Extract the (x, y) coordinate from the center of the cell holding the provided text.  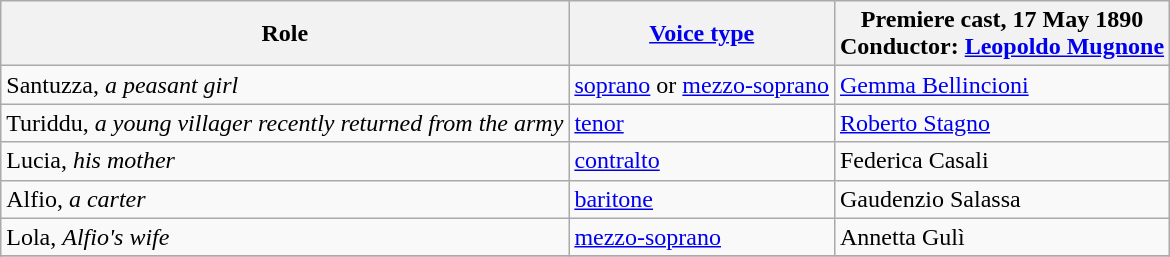
Lucia, his mother (285, 161)
Santuzza, a peasant girl (285, 85)
contralto (702, 161)
Federica Casali (1002, 161)
Premiere cast, 17 May 1890Conductor: Leopoldo Mugnone (1002, 34)
soprano or mezzo-soprano (702, 85)
Role (285, 34)
Lola, Alfio's wife (285, 237)
Gemma Bellincioni (1002, 85)
Annetta Gulì (1002, 237)
tenor (702, 123)
Gaudenzio Salassa (1002, 199)
mezzo-soprano (702, 237)
Voice type (702, 34)
Roberto Stagno (1002, 123)
baritone (702, 199)
Alfio, a carter (285, 199)
Turiddu, a young villager recently returned from the army (285, 123)
